Identify which cell holds the provided text, then report its (X, Y) central coordinate. 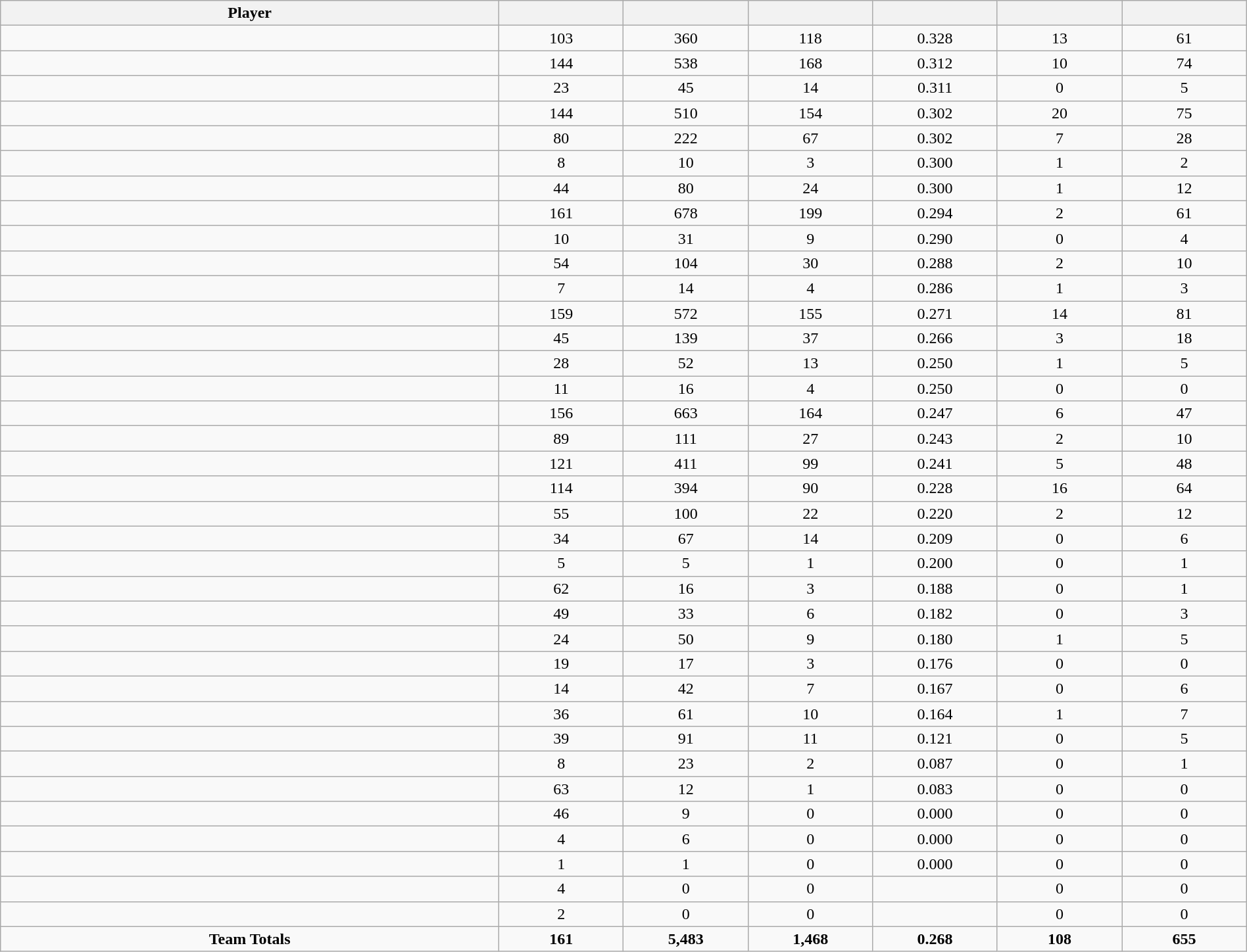
0.200 (935, 563)
20 (1059, 113)
30 (810, 263)
0.247 (935, 414)
0.241 (935, 464)
46 (562, 814)
104 (685, 263)
411 (685, 464)
44 (562, 188)
17 (685, 663)
74 (1184, 63)
100 (685, 513)
99 (810, 464)
0.164 (935, 713)
108 (1059, 939)
0.087 (935, 764)
0.083 (935, 789)
1,468 (810, 939)
34 (562, 538)
0.243 (935, 439)
0.167 (935, 688)
62 (562, 588)
50 (685, 638)
33 (685, 613)
63 (562, 789)
360 (685, 38)
31 (685, 238)
Team Totals (250, 939)
139 (685, 339)
222 (685, 138)
118 (810, 38)
0.220 (935, 513)
0.182 (935, 613)
111 (685, 439)
49 (562, 613)
54 (562, 263)
0.180 (935, 638)
0.328 (935, 38)
81 (1184, 314)
37 (810, 339)
678 (685, 213)
0.294 (935, 213)
154 (810, 113)
156 (562, 414)
89 (562, 439)
155 (810, 314)
42 (685, 688)
0.290 (935, 238)
0.271 (935, 314)
114 (562, 488)
199 (810, 213)
91 (685, 739)
0.286 (935, 288)
64 (1184, 488)
168 (810, 63)
75 (1184, 113)
Player (250, 13)
0.228 (935, 488)
655 (1184, 939)
0.288 (935, 263)
22 (810, 513)
538 (685, 63)
5,483 (685, 939)
103 (562, 38)
36 (562, 713)
159 (562, 314)
47 (1184, 414)
121 (562, 464)
27 (810, 439)
572 (685, 314)
0.121 (935, 739)
0.188 (935, 588)
39 (562, 739)
0.266 (935, 339)
663 (685, 414)
0.268 (935, 939)
90 (810, 488)
164 (810, 414)
52 (685, 364)
55 (562, 513)
0.312 (935, 63)
48 (1184, 464)
0.311 (935, 88)
19 (562, 663)
510 (685, 113)
0.176 (935, 663)
0.209 (935, 538)
18 (1184, 339)
394 (685, 488)
